Return the [x, y] coordinate for the center point of the cell that contains the specified text.  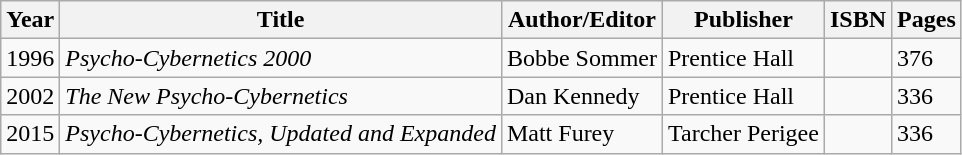
2002 [30, 96]
Title [281, 20]
Matt Furey [582, 134]
Tarcher Perigee [743, 134]
Bobbe Sommer [582, 58]
2015 [30, 134]
ISBN [858, 20]
376 [927, 58]
Pages [927, 20]
Psycho-Cybernetics, Updated and Expanded [281, 134]
Author/Editor [582, 20]
Psycho-Cybernetics 2000 [281, 58]
The New Psycho-Cybernetics [281, 96]
Dan Kennedy [582, 96]
Year [30, 20]
1996 [30, 58]
Publisher [743, 20]
